Search for the cell housing the specified text and yield its [x, y] center coordinate. 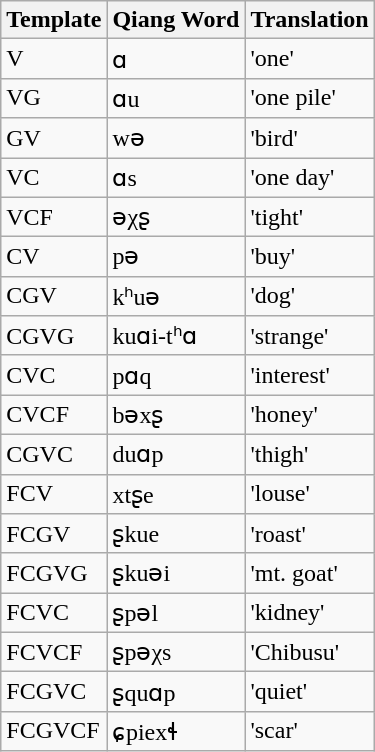
bəxʂ [176, 415]
'roast' [310, 534]
ʂpəl [176, 613]
'buy' [310, 257]
'dog' [310, 296]
'mt. goat' [310, 573]
Translation [310, 20]
V [54, 59]
'interest' [310, 375]
ʂkue [176, 534]
kʰuə [176, 296]
'louse' [310, 494]
pɑq [176, 375]
ʂpəχs [176, 652]
FCV [54, 494]
CGV [54, 296]
'one day' [310, 178]
FCVC [54, 613]
'thigh' [310, 454]
CGVC [54, 454]
CV [54, 257]
'scar' [310, 731]
ɑu [176, 98]
'strange' [310, 336]
CVCF [54, 415]
wə [176, 138]
ʂkuəi [176, 573]
duɑp [176, 454]
Qiang Word [176, 20]
GV [54, 138]
VCF [54, 217]
'quiet' [310, 692]
ʂquɑp [176, 692]
pə [176, 257]
FCGVCF [54, 731]
'Chibusu' [310, 652]
Template [54, 20]
VC [54, 178]
FCGVG [54, 573]
FCGV [54, 534]
CGVG [54, 336]
CVC [54, 375]
'bird' [310, 138]
ɑ [176, 59]
VG [54, 98]
'kidney' [310, 613]
ɕpiexɬ [176, 731]
FCVCF [54, 652]
əχʂ [176, 217]
'tight' [310, 217]
ɑs [176, 178]
'one pile' [310, 98]
'one' [310, 59]
FCGVC [54, 692]
'honey' [310, 415]
xtʂe [176, 494]
kuɑi-tʰɑ [176, 336]
